Pinpoint the cell where the given text exists, returning its (x, y) midpoint coordinate. 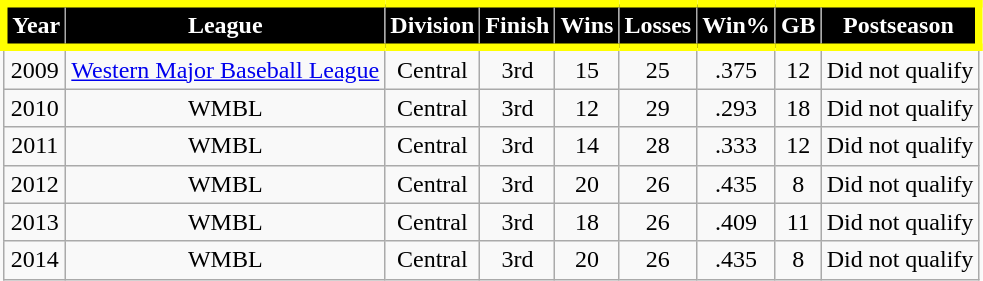
2014 (35, 260)
25 (658, 68)
Win% (736, 26)
28 (658, 146)
.409 (736, 222)
15 (587, 68)
League (226, 26)
29 (658, 108)
Finish (518, 26)
14 (587, 146)
2011 (35, 146)
.375 (736, 68)
2010 (35, 108)
GB (798, 26)
Losses (658, 26)
2009 (35, 68)
2012 (35, 184)
Year (35, 26)
11 (798, 222)
2013 (35, 222)
Postseason (900, 26)
Division (432, 26)
.333 (736, 146)
Wins (587, 26)
Western Major Baseball League (226, 68)
.293 (736, 108)
